Capture the cell that displays the provided text and extract its (x, y) central coordinate. 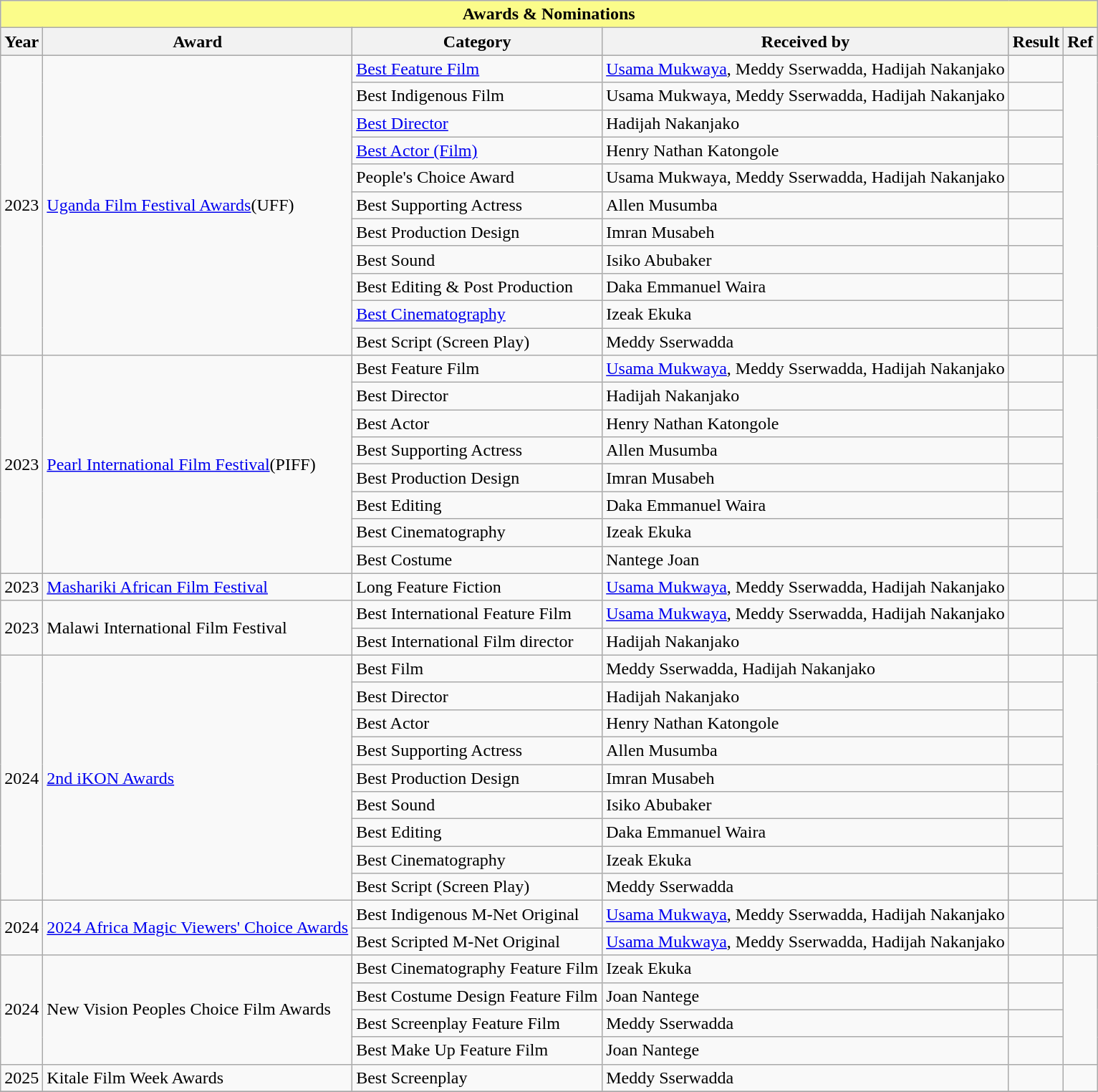
Kitale Film Week Awards (198, 1078)
Best Cinematography Feature Film (477, 969)
Uganda Film Festival Awards(UFF) (198, 205)
Malawi International Film Festival (198, 628)
Best International Feature Film (477, 614)
Long Feature Fiction (477, 587)
Awards & Nominations (549, 14)
Best International Film director (477, 641)
Nantege Joan (806, 560)
People's Choice Award (477, 178)
Mashariki African Film Festival (198, 587)
Best Actor (Film) (477, 150)
Best Scripted M-Net Original (477, 942)
2nd iKON Awards (198, 778)
Pearl International Film Festival(PIFF) (198, 464)
Best Film (477, 669)
Result (1036, 42)
Best Editing & Post Production (477, 287)
Best Screenplay (477, 1078)
Meddy Sserwadda, Hadijah Nakanjako (806, 669)
Ref (1080, 42)
Best Screenplay Feature Film (477, 1023)
Best Indigenous M-Net Original (477, 914)
2024 Africa Magic Viewers' Choice Awards (198, 928)
Category (477, 42)
New Vision Peoples Choice Film Awards (198, 1010)
Year (21, 42)
Best Make Up Feature Film (477, 1050)
Best Indigenous Film (477, 96)
2025 (21, 1078)
Best Costume Design Feature Film (477, 996)
Received by (806, 42)
Best Costume (477, 560)
Award (198, 42)
